Scan for the cell matching the given text and deliver its [x, y] coordinate at center. 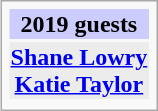
2019 guests [79, 24]
Shane Lowry Katie Taylor [79, 70]
